Return the (x, y) coordinate for the center point of the cell that contains the specified text.  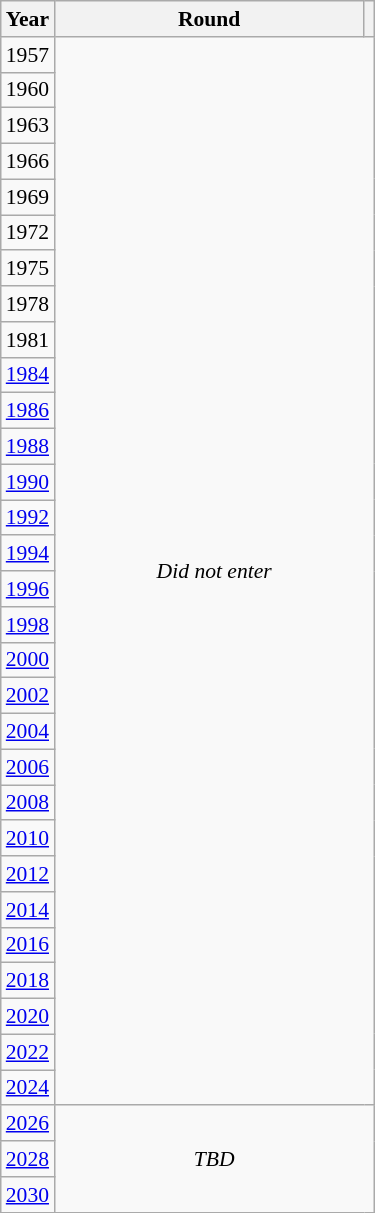
2022 (28, 1052)
1957 (28, 55)
1986 (28, 411)
2018 (28, 981)
2002 (28, 696)
2012 (28, 874)
2006 (28, 767)
2004 (28, 732)
1984 (28, 375)
Year (28, 19)
2016 (28, 945)
1992 (28, 518)
2030 (28, 1195)
1994 (28, 554)
2014 (28, 910)
2010 (28, 839)
2028 (28, 1159)
1998 (28, 625)
1969 (28, 197)
1963 (28, 126)
Round (209, 19)
1966 (28, 162)
2008 (28, 803)
2020 (28, 1017)
1996 (28, 589)
2026 (28, 1124)
1975 (28, 269)
2024 (28, 1088)
1981 (28, 340)
1972 (28, 233)
1960 (28, 90)
2000 (28, 660)
1990 (28, 482)
TBD (214, 1160)
Did not enter (214, 572)
1988 (28, 447)
1978 (28, 304)
